Search for the cell housing the specified text and yield its (x, y) center coordinate. 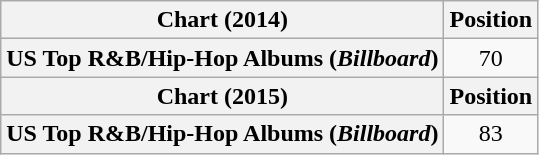
70 (491, 58)
83 (491, 134)
Chart (2014) (222, 20)
Chart (2015) (222, 96)
